Detect which cell encompasses the target text, then output its [X, Y] center coordinate. 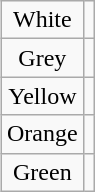
Orange [42, 134]
White [42, 20]
Green [42, 172]
Yellow [42, 96]
Grey [42, 58]
